Extract the (x, y) coordinate from the center of the cell holding the provided text.  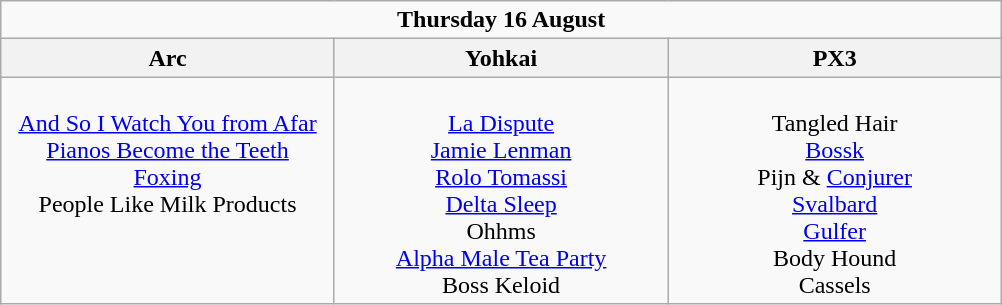
Yohkai (501, 58)
And So I Watch You from Afar Pianos Become the Teeth Foxing People Like Milk Products (168, 190)
Tangled Hair Bossk Pijn & Conjurer Svalbard Gulfer Body Hound Cassels (835, 190)
Arc (168, 58)
PX3 (835, 58)
Thursday 16 August (502, 20)
La Dispute Jamie Lenman Rolo Tomassi Delta Sleep Ohhms Alpha Male Tea Party Boss Keloid (501, 190)
